From the cell containing the given text, extract its center point as (X, Y) coordinate. 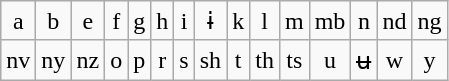
e (88, 21)
i (184, 21)
b (54, 21)
l (265, 21)
a (18, 21)
m (294, 21)
h (162, 21)
nv (18, 60)
s (184, 60)
nd (394, 21)
o (116, 60)
t (238, 60)
ng (430, 21)
th (265, 60)
k (238, 21)
u (330, 60)
sh (210, 60)
r (162, 60)
ny (54, 60)
g (140, 21)
f (116, 21)
nz (88, 60)
ʉ (364, 60)
y (430, 60)
ɨ (210, 21)
p (140, 60)
w (394, 60)
n (364, 21)
mb (330, 21)
ts (294, 60)
